Search for the cell housing the specified text and yield its (X, Y) center coordinate. 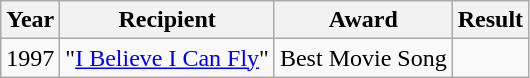
"I Believe I Can Fly" (168, 58)
Award (363, 20)
Year (30, 20)
Best Movie Song (363, 58)
1997 (30, 58)
Result (490, 20)
Recipient (168, 20)
